Locate the cell with the specified text and output its [X, Y] center coordinate. 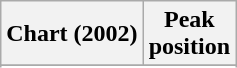
Chart (2002) [72, 34]
Peakposition [189, 34]
